For the text-containing cell, return its midpoint in [x, y] coordinate format. 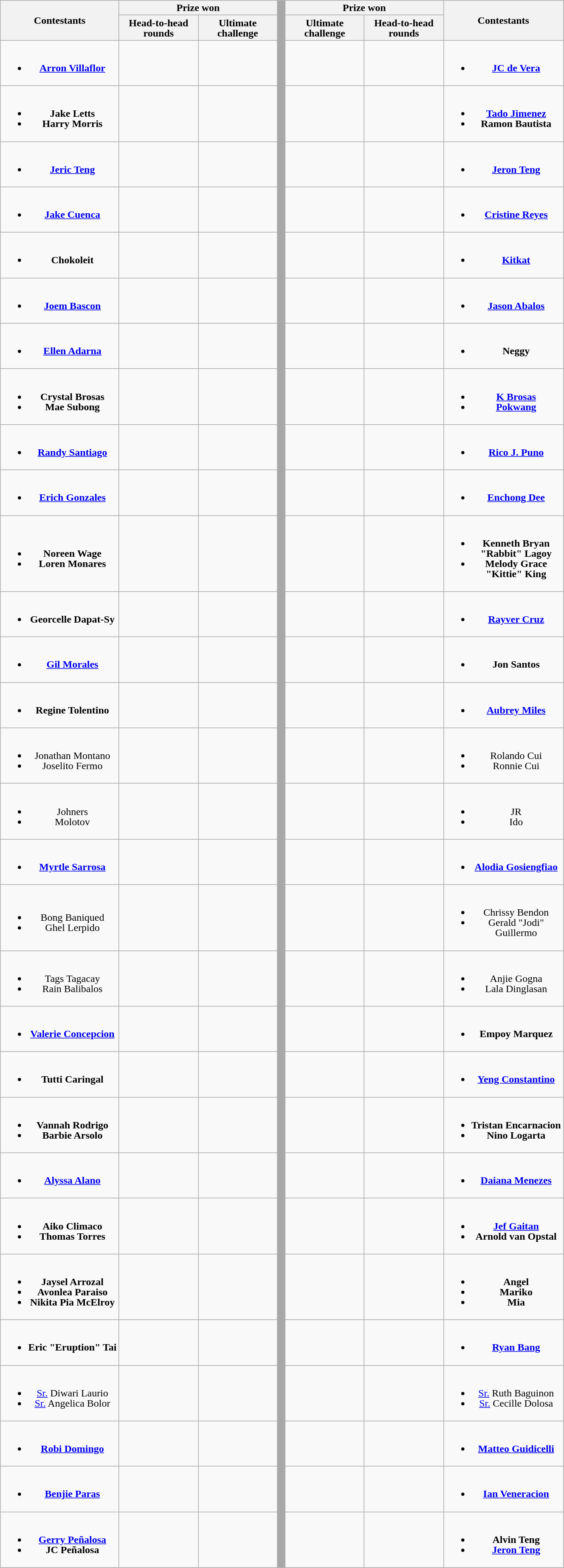
Aiko ClimacoThomas Torres [59, 1226]
Ryan Bang [503, 1342]
Crystal BrosasMae Subong [59, 397]
Jason Abalos [503, 301]
Bong BaniquedGhel Lerpido [59, 917]
Alyssa Alano [59, 1176]
Chokoleit [59, 255]
Randy Santiago [59, 447]
Aubrey Miles [503, 705]
Arron Villaflor [59, 63]
Tutti Caringal [59, 1074]
JohnersMolotov [59, 811]
Tristan EncarnacionNino Logarta [503, 1125]
Gerry PeñalosaJC Peñalosa [59, 1540]
Jonathan MontanoJoselito Fermo [59, 756]
Valerie Concepcion [59, 1029]
Rico J. Puno [503, 447]
Kitkat [503, 255]
Cristine Reyes [503, 210]
Jake Cuenca [59, 210]
JRIdo [503, 811]
Jeron Teng [503, 164]
Chrissy BendonGerald "Jodi" Guillermo [503, 917]
Benjie Paras [59, 1489]
Jef GaitanArnold van Opstal [503, 1226]
Jake LettsHarry Morris [59, 114]
Enchong Dee [503, 493]
Noreen WageLoren Monares [59, 554]
Robi Domingo [59, 1444]
Kenneth Bryan "Rabbit" LagoyMelody Grace "Kittie" King [503, 554]
Gil Morales [59, 660]
Joem Bascon [59, 301]
JC de Vera [503, 63]
Erich Gonzales [59, 493]
Yeng Constantino [503, 1074]
Ian Veneracion [503, 1489]
Matteo Guidicelli [503, 1444]
Neggy [503, 346]
Rayver Cruz [503, 614]
Anjie GognaLala Dinglasan [503, 979]
Vannah RodrigoBarbie Arsolo [59, 1125]
Sr. Ruth BaguinonSr. Cecille Dolosa [503, 1393]
Daiana Menezes [503, 1176]
Tado JimenezRamon Bautista [503, 114]
Empoy Marquez [503, 1029]
Georcelle Dapat-Sy [59, 614]
Ellen Adarna [59, 346]
Regine Tolentino [59, 705]
Myrtle Sarrosa [59, 862]
Sr. Diwari LaurioSr. Angelica Bolor [59, 1393]
Alodia Gosiengfiao [503, 862]
Rolando CuiRonnie Cui [503, 756]
Jon Santos [503, 660]
Eric "Eruption" Tai [59, 1342]
Jaysel ArrozalAvonlea ParaisoNikita Pia McElroy [59, 1287]
Alvin TengJeron Teng [503, 1540]
Jeric Teng [59, 164]
Tags TagacayRain Balibalos [59, 979]
AngelMarikoMia [503, 1287]
K BrosasPokwang [503, 397]
